Locate the cell with the specified text and output its [x, y] center coordinate. 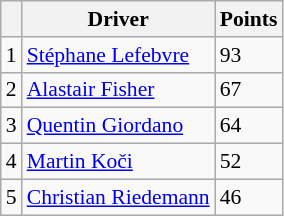
Martin Koči [118, 162]
Points [249, 19]
46 [249, 197]
1 [12, 55]
Driver [118, 19]
2 [12, 90]
Stéphane Lefebvre [118, 55]
67 [249, 90]
93 [249, 55]
52 [249, 162]
Alastair Fisher [118, 90]
4 [12, 162]
Christian Riedemann [118, 197]
5 [12, 197]
64 [249, 126]
Quentin Giordano [118, 126]
3 [12, 126]
